Scan for the cell matching the given text and deliver its (X, Y) coordinate at center. 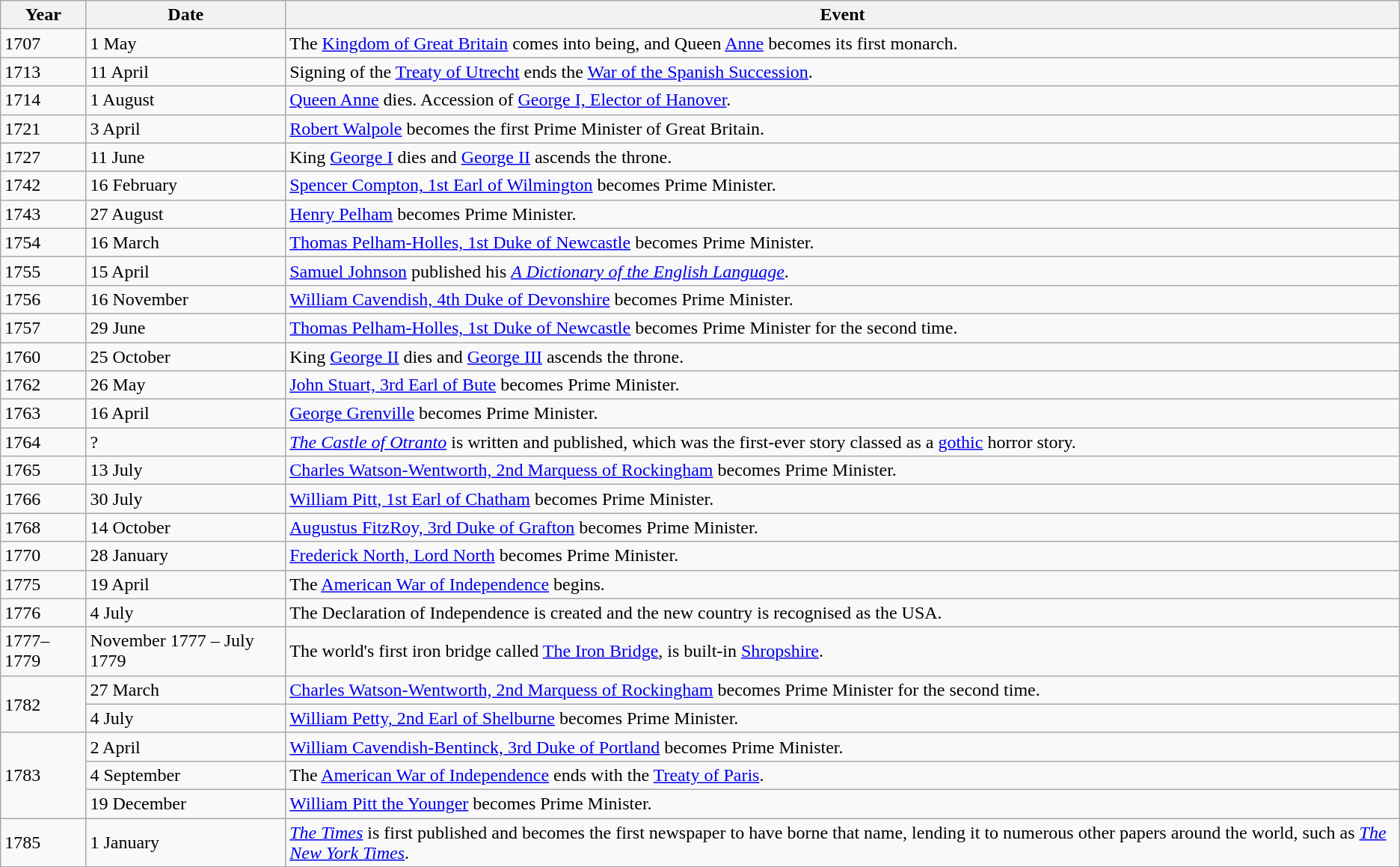
1 August (185, 100)
1768 (43, 527)
King George II dies and George III ascends the throne. (843, 357)
King George I dies and George II ascends the throne. (843, 157)
John Stuart, 3rd Earl of Bute becomes Prime Minister. (843, 385)
1714 (43, 100)
1 January (185, 842)
1755 (43, 271)
Spencer Compton, 1st Earl of Wilmington becomes Prime Minister. (843, 186)
1764 (43, 442)
27 March (185, 690)
1727 (43, 157)
Event (843, 15)
Frederick North, Lord North becomes Prime Minister. (843, 556)
Charles Watson-Wentworth, 2nd Marquess of Rockingham becomes Prime Minister. (843, 471)
1765 (43, 471)
The world's first iron bridge called The Iron Bridge, is built-in Shropshire. (843, 651)
1742 (43, 186)
1775 (43, 584)
William Pitt the Younger becomes Prime Minister. (843, 803)
Thomas Pelham-Holles, 1st Duke of Newcastle becomes Prime Minister. (843, 242)
1760 (43, 357)
30 July (185, 499)
27 August (185, 214)
Queen Anne dies. Accession of George I, Elector of Hanover. (843, 100)
4 September (185, 775)
Samuel Johnson published his A Dictionary of the English Language. (843, 271)
1 May (185, 43)
Signing of the Treaty of Utrecht ends the War of the Spanish Succession. (843, 72)
William Pitt, 1st Earl of Chatham becomes Prime Minister. (843, 499)
15 April (185, 271)
William Petty, 2nd Earl of Shelburne becomes Prime Minister. (843, 718)
16 February (185, 186)
11 June (185, 157)
The Declaration of Independence is created and the new country is recognised as the USA. (843, 613)
16 March (185, 242)
19 April (185, 584)
1757 (43, 328)
25 October (185, 357)
The American War of Independence begins. (843, 584)
14 October (185, 527)
1783 (43, 775)
Year (43, 15)
1763 (43, 414)
Thomas Pelham-Holles, 1st Duke of Newcastle becomes Prime Minister for the second time. (843, 328)
1721 (43, 129)
1776 (43, 613)
13 July (185, 471)
1766 (43, 499)
? (185, 442)
William Cavendish-Bentinck, 3rd Duke of Portland becomes Prime Minister. (843, 747)
1713 (43, 72)
16 April (185, 414)
1777–1779 (43, 651)
3 April (185, 129)
1756 (43, 299)
1770 (43, 556)
19 December (185, 803)
26 May (185, 385)
1785 (43, 842)
Henry Pelham becomes Prime Minister. (843, 214)
28 January (185, 556)
William Cavendish, 4th Duke of Devonshire becomes Prime Minister. (843, 299)
Robert Walpole becomes the first Prime Minister of Great Britain. (843, 129)
George Grenville becomes Prime Minister. (843, 414)
1782 (43, 704)
Charles Watson-Wentworth, 2nd Marquess of Rockingham becomes Prime Minister for the second time. (843, 690)
16 November (185, 299)
Augustus FitzRoy, 3rd Duke of Grafton becomes Prime Minister. (843, 527)
Date (185, 15)
1754 (43, 242)
1707 (43, 43)
11 April (185, 72)
29 June (185, 328)
The American War of Independence ends with the Treaty of Paris. (843, 775)
1743 (43, 214)
The Kingdom of Great Britain comes into being, and Queen Anne becomes its first monarch. (843, 43)
November 1777 – July 1779 (185, 651)
The Castle of Otranto is written and published, which was the first-ever story classed as a gothic horror story. (843, 442)
1762 (43, 385)
2 April (185, 747)
